From the cell containing the given text, extract its center point as [x, y] coordinate. 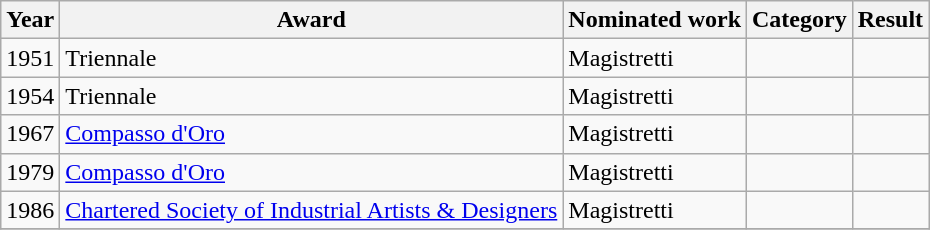
Chartered Society of Industrial Artists & Designers [312, 210]
1986 [30, 210]
Result [890, 20]
1951 [30, 58]
1954 [30, 96]
1979 [30, 172]
1967 [30, 134]
Year [30, 20]
Nominated work [655, 20]
Award [312, 20]
Category [800, 20]
